Find where the given text appears and provide that cell's center as (X, Y) coordinate. 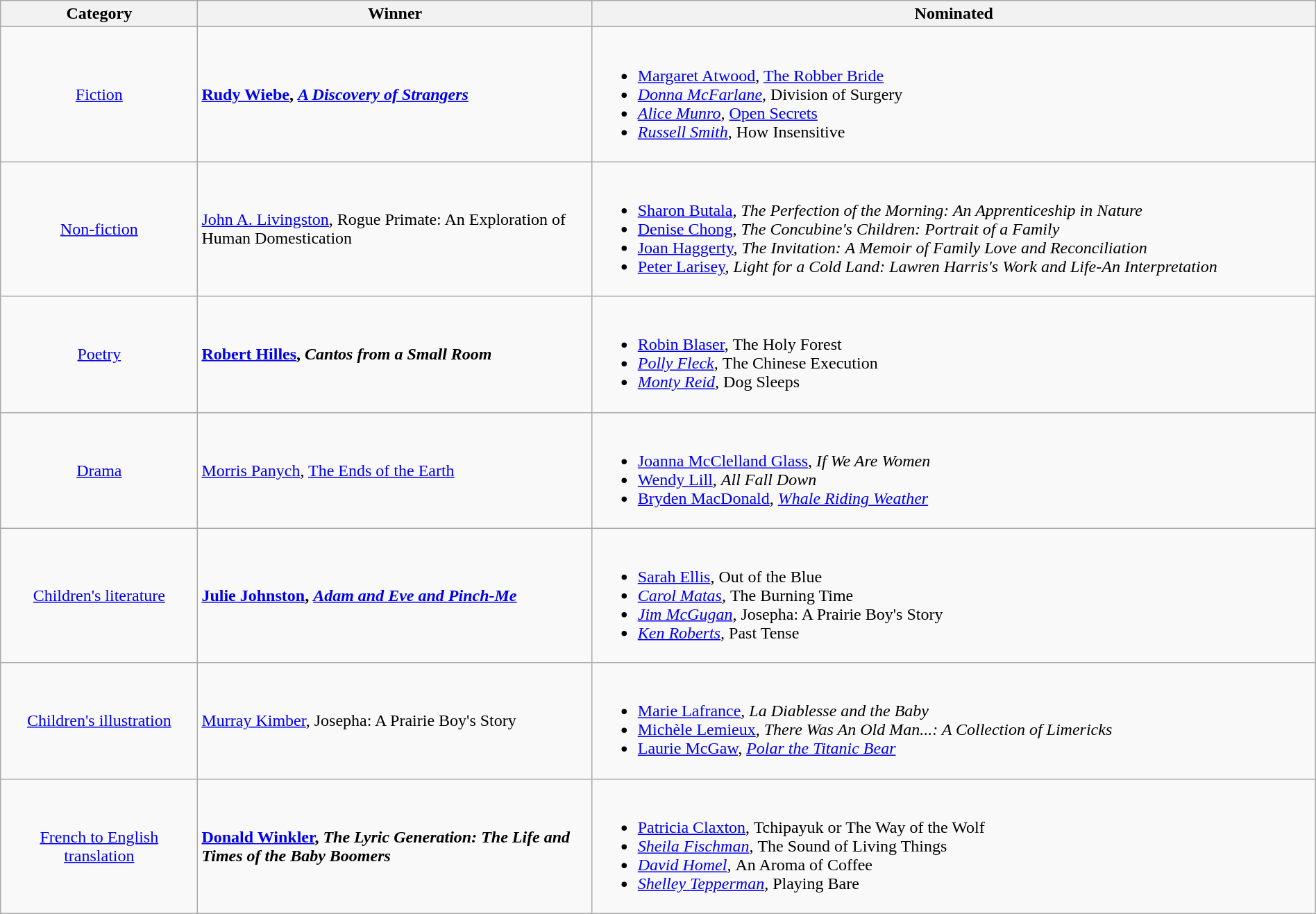
Drama (99, 471)
Winner (395, 14)
French to English translation (99, 846)
Morris Panych, The Ends of the Earth (395, 471)
John A. Livingston, Rogue Primate: An Exploration of Human Domestication (395, 229)
Murray Kimber, Josepha: A Prairie Boy's Story (395, 720)
Poetry (99, 354)
Julie Johnston, Adam and Eve and Pinch-Me (395, 595)
Joanna McClelland Glass, If We Are WomenWendy Lill, All Fall DownBryden MacDonald, Whale Riding Weather (954, 471)
Rudy Wiebe, A Discovery of Strangers (395, 94)
Children's illustration (99, 720)
Category (99, 14)
Robin Blaser, The Holy ForestPolly Fleck, The Chinese ExecutionMonty Reid, Dog Sleeps (954, 354)
Sarah Ellis, Out of the BlueCarol Matas, The Burning TimeJim McGugan, Josepha: A Prairie Boy's StoryKen Roberts, Past Tense (954, 595)
Non-fiction (99, 229)
Children's literature (99, 595)
Fiction (99, 94)
Marie Lafrance, La Diablesse and the BabyMichèle Lemieux, There Was An Old Man...: A Collection of LimericksLaurie McGaw, Polar the Titanic Bear (954, 720)
Robert Hilles, Cantos from a Small Room (395, 354)
Margaret Atwood, The Robber BrideDonna McFarlane, Division of SurgeryAlice Munro, Open SecretsRussell Smith, How Insensitive (954, 94)
Donald Winkler, The Lyric Generation: The Life and Times of the Baby Boomers (395, 846)
Nominated (954, 14)
